For the text-containing cell, return its midpoint in [X, Y] coordinate format. 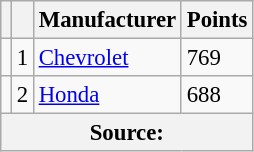
Chevrolet [107, 58]
Honda [107, 95]
688 [216, 95]
Points [216, 20]
769 [216, 58]
Manufacturer [107, 20]
Source: [127, 133]
2 [22, 95]
1 [22, 58]
